Extract the [X, Y] coordinate from the center of the cell holding the provided text.  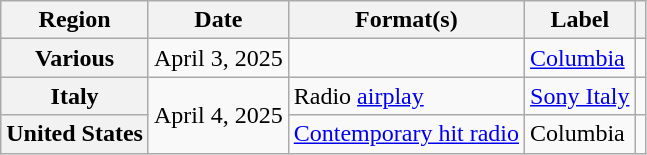
United States [75, 134]
Contemporary hit radio [406, 134]
Various [75, 58]
Region [75, 20]
April 3, 2025 [218, 58]
Sony Italy [580, 96]
Date [218, 20]
Radio airplay [406, 96]
Format(s) [406, 20]
Label [580, 20]
Italy [75, 96]
April 4, 2025 [218, 115]
